Determine the [x, y] coordinate at the center of the cell enclosing the given text.  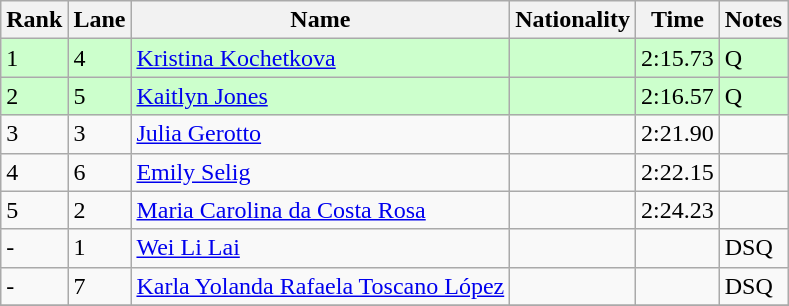
2:21.90 [677, 134]
Notes [753, 20]
Emily Selig [320, 172]
2:24.23 [677, 210]
Wei Li Lai [320, 248]
Julia Gerotto [320, 134]
Kristina Kochetkova [320, 58]
7 [100, 286]
6 [100, 172]
Kaitlyn Jones [320, 96]
Karla Yolanda Rafaela Toscano López [320, 286]
2:22.15 [677, 172]
Rank [34, 20]
Time [677, 20]
2:15.73 [677, 58]
Maria Carolina da Costa Rosa [320, 210]
2:16.57 [677, 96]
Name [320, 20]
Lane [100, 20]
Nationality [573, 20]
